Determine the (x, y) coordinate at the center of the cell enclosing the given text.  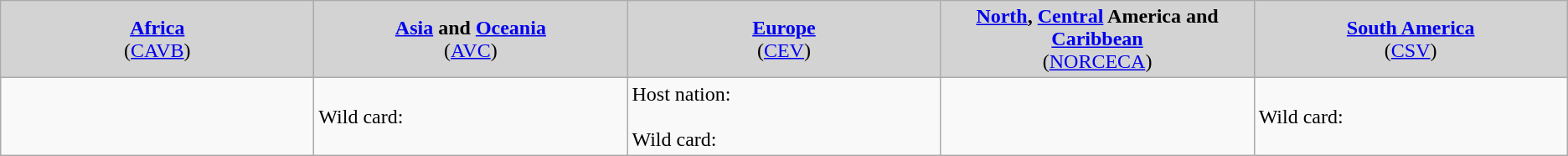
Africa (CAVB) (157, 39)
Europe (CEV) (784, 39)
South America (CSV) (1411, 39)
Host nation: Wild card: (784, 117)
Asia and Oceania (AVC) (471, 39)
North, Central America and Caribbean (NORCECA) (1097, 39)
